From the cell containing the given text, extract its center point as [X, Y] coordinate. 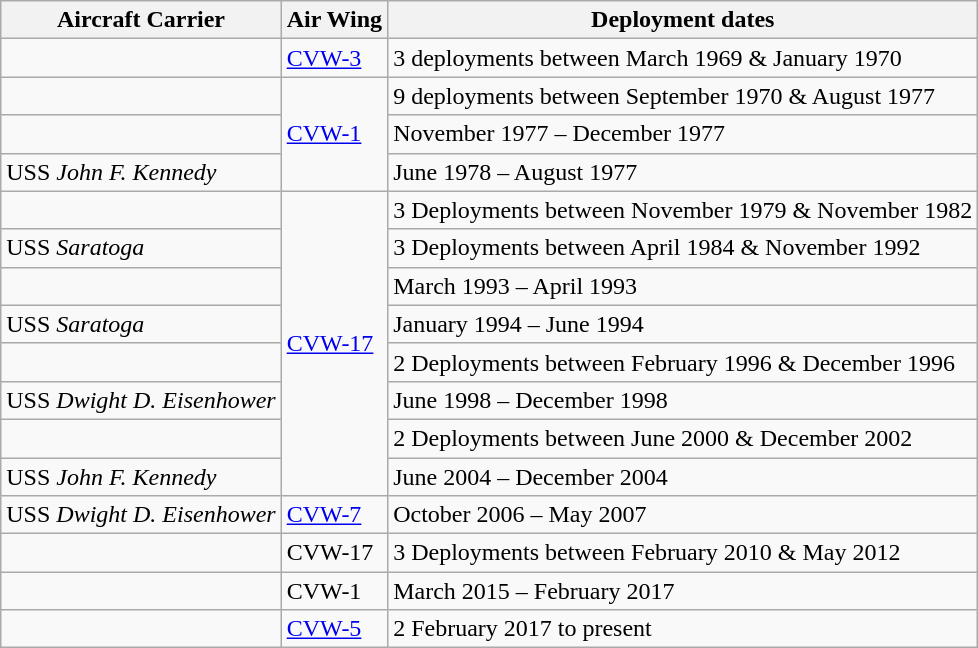
Aircraft Carrier [141, 20]
October 2006 – May 2007 [683, 515]
November 1977 – December 1977 [683, 134]
June 1978 – August 1977 [683, 172]
3 Deployments between April 1984 & November 1992 [683, 248]
CVW-5 [334, 629]
March 2015 – February 2017 [683, 591]
June 1998 – December 1998 [683, 400]
January 1994 – June 1994 [683, 324]
Air Wing [334, 20]
CVW-3 [334, 58]
2 February 2017 to present [683, 629]
3 Deployments between November 1979 & November 1982 [683, 210]
2 Deployments between February 1996 & December 1996 [683, 362]
2 Deployments between June 2000 & December 2002 [683, 438]
CVW-7 [334, 515]
3 deployments between March 1969 & January 1970 [683, 58]
3 Deployments between February 2010 & May 2012 [683, 553]
9 deployments between September 1970 & August 1977 [683, 96]
June 2004 – December 2004 [683, 477]
March 1993 – April 1993 [683, 286]
Deployment dates [683, 20]
